Find where the given text appears and provide that cell's center as (X, Y) coordinate. 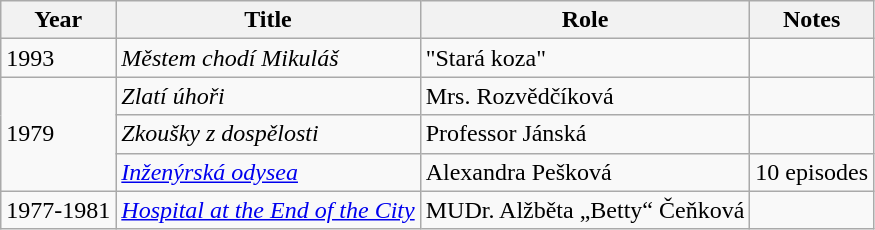
Zlatí úhoři (268, 96)
Notes (812, 20)
Hospital at the End of the City (268, 210)
Alexandra Pešková (585, 172)
Zkoušky z dospělosti (268, 134)
Inženýrská odysea (268, 172)
Professor Jánská (585, 134)
Title (268, 20)
10 episodes (812, 172)
"Stará koza" (585, 58)
MUDr. Alžběta „Betty“ Čeňková (585, 210)
1993 (58, 58)
1977-1981 (58, 210)
Role (585, 20)
1979 (58, 134)
Year (58, 20)
Městem chodí Mikuláš (268, 58)
Mrs. Rozvědčíková (585, 96)
